Return [X, Y] of the center of cell containing provided text 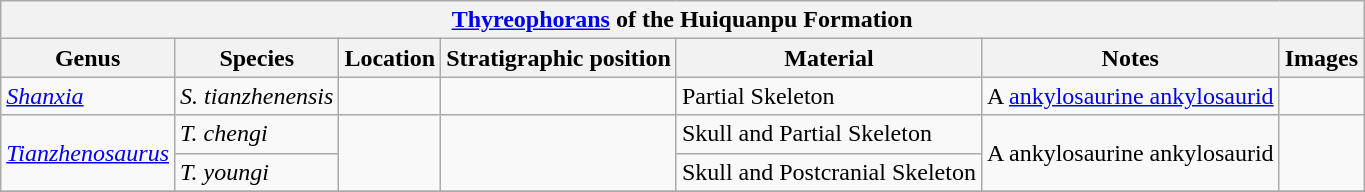
S. tianzhenensis [257, 96]
Shanxia [88, 96]
Partial Skeleton [828, 96]
T. youngi [257, 172]
Skull and Postcranial Skeleton [828, 172]
Species [257, 58]
Stratigraphic position [559, 58]
Thyreophorans of the Huiquanpu Formation [682, 20]
Location [390, 58]
Tianzhenosaurus [88, 153]
Skull and Partial Skeleton [828, 134]
Material [828, 58]
T. chengi [257, 134]
Notes [1130, 58]
Genus [88, 58]
Images [1321, 58]
